From the cell containing the given text, extract its center point as [X, Y] coordinate. 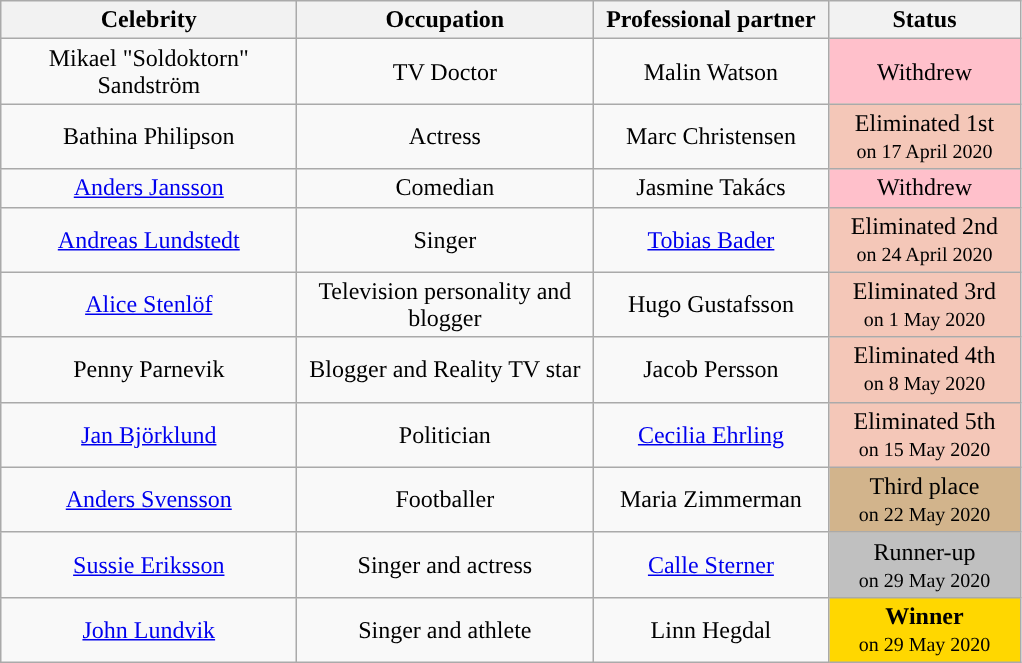
Actress [445, 136]
Winneron 29 May 2020 [924, 630]
Andreas Lundstedt [149, 240]
Linn Hegdal [711, 630]
Calle Sterner [711, 564]
Cecilia Ehrling [711, 434]
Jasmine Takács [711, 188]
Maria Zimmerman [711, 500]
Television personality and blogger [445, 304]
Singer and actress [445, 564]
Eliminated 2ndon 24 April 2020 [924, 240]
Malin Watson [711, 72]
Jan Björklund [149, 434]
Mikael "Soldoktorn" Sandström [149, 72]
Status [924, 20]
Alice Stenlöf [149, 304]
Celebrity [149, 20]
Singer and athlete [445, 630]
Eliminated 3rdon 1 May 2020 [924, 304]
Sussie Eriksson [149, 564]
Marc Christensen [711, 136]
Jacob Persson [711, 370]
Footballer [445, 500]
John Lundvik [149, 630]
Professional partner [711, 20]
Tobias Bader [711, 240]
Anders Svensson [149, 500]
Politician [445, 434]
Runner-upon 29 May 2020 [924, 564]
Eliminated 5thon 15 May 2020 [924, 434]
TV Doctor [445, 72]
Blogger and Reality TV star [445, 370]
Eliminated 4thon 8 May 2020 [924, 370]
Eliminated 1ston 17 April 2020 [924, 136]
Hugo Gustafsson [711, 304]
Third placeon 22 May 2020 [924, 500]
Anders Jansson [149, 188]
Occupation [445, 20]
Bathina Philipson [149, 136]
Comedian [445, 188]
Penny Parnevik [149, 370]
Singer [445, 240]
